Locate the cell with the specified text and output its (X, Y) center coordinate. 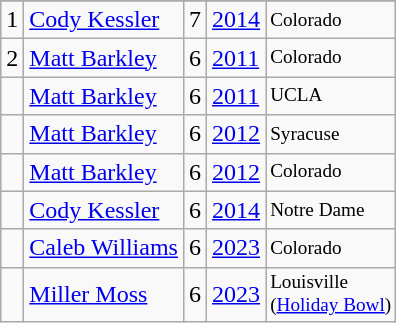
Syracuse (331, 134)
Notre Dame (331, 210)
Caleb Williams (104, 248)
Miller Moss (104, 294)
1 (12, 20)
Louisville(Holiday Bowl) (331, 294)
7 (194, 20)
UCLA (331, 96)
2 (12, 58)
